Locate the cell with the specified text and output its [X, Y] center coordinate. 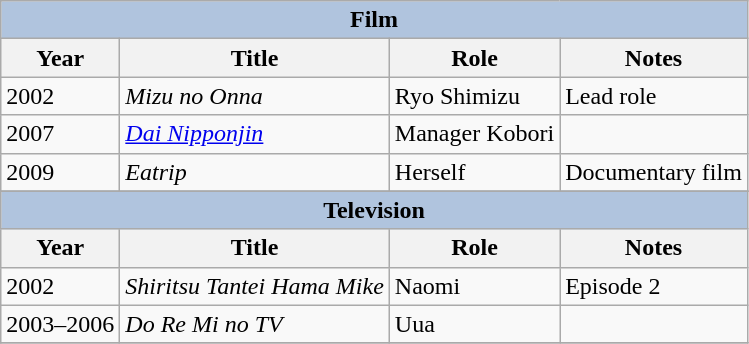
2009 [60, 172]
Naomi [474, 286]
Manager Kobori [474, 134]
Episode 2 [654, 286]
Television [374, 210]
Film [374, 20]
Dai Nipponjin [255, 134]
Mizu no Onna [255, 96]
2003–2006 [60, 324]
Lead role [654, 96]
Documentary film [654, 172]
Ryo Shimizu [474, 96]
Shiritsu Tantei Hama Mike [255, 286]
Herself [474, 172]
Eatrip [255, 172]
Do Re Mi no TV [255, 324]
Uua [474, 324]
2007 [60, 134]
